Return (x, y) of the center of cell containing provided text 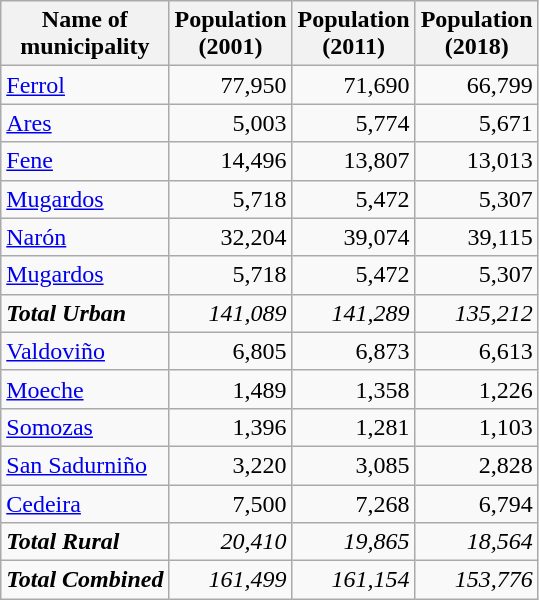
1,103 (476, 427)
Narón (85, 237)
Population(2018) (476, 34)
6,613 (476, 351)
14,496 (230, 161)
161,499 (230, 580)
19,865 (354, 542)
1,489 (230, 389)
153,776 (476, 580)
Ferrol (85, 85)
141,089 (230, 313)
7,500 (230, 503)
Somozas (85, 427)
6,794 (476, 503)
Population(2011) (354, 34)
3,085 (354, 465)
Ares (85, 123)
5,671 (476, 123)
20,410 (230, 542)
Population(2001) (230, 34)
141,289 (354, 313)
39,074 (354, 237)
66,799 (476, 85)
32,204 (230, 237)
1,281 (354, 427)
39,115 (476, 237)
161,154 (354, 580)
1,226 (476, 389)
13,807 (354, 161)
3,220 (230, 465)
7,268 (354, 503)
Valdoviño (85, 351)
Total Urban (85, 313)
Fene (85, 161)
Cedeira (85, 503)
5,003 (230, 123)
Total Rural (85, 542)
77,950 (230, 85)
6,873 (354, 351)
6,805 (230, 351)
Name ofmunicipality (85, 34)
135,212 (476, 313)
1,396 (230, 427)
1,358 (354, 389)
Total Combined (85, 580)
2,828 (476, 465)
5,774 (354, 123)
18,564 (476, 542)
71,690 (354, 85)
Moeche (85, 389)
San Sadurniño (85, 465)
13,013 (476, 161)
